Output the (x, y) coordinate of the center of the cell containing the given text.  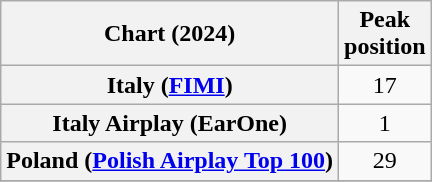
Peakposition (385, 34)
1 (385, 123)
Italy Airplay (EarOne) (170, 123)
17 (385, 85)
Italy (FIMI) (170, 85)
29 (385, 161)
Chart (2024) (170, 34)
Poland (Polish Airplay Top 100) (170, 161)
